Scan for the cell matching the given text and deliver its [x, y] coordinate at center. 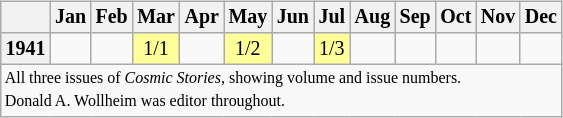
Dec [541, 18]
1941 [26, 48]
1/1 [156, 48]
Oct [456, 18]
Jul [332, 18]
All three issues of Cosmic Stories, showing volume and issue numbers.Donald A. Wollheim was editor throughout. [282, 91]
1/3 [332, 48]
Jan [70, 18]
1/2 [248, 48]
Aug [372, 18]
Apr [202, 18]
Nov [498, 18]
Mar [156, 18]
Feb [112, 18]
May [248, 18]
Jun [293, 18]
Sep [416, 18]
